Determine the [X, Y] coordinate at the center of the cell enclosing the given text.  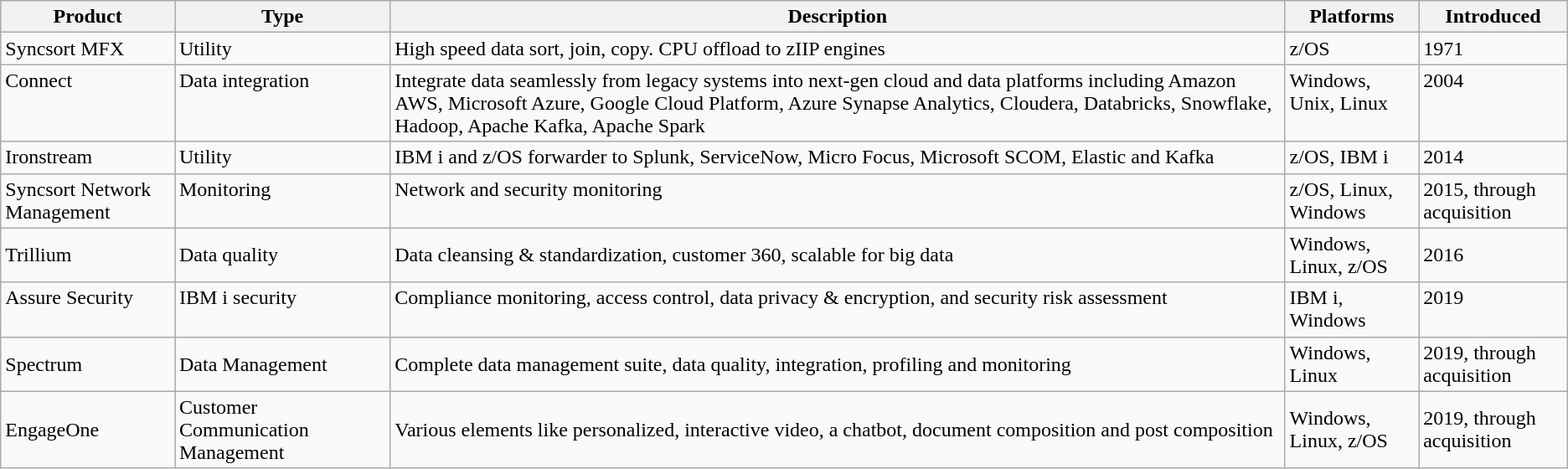
Syncsort Network Management [88, 201]
IBM i and z/OS forwarder to Splunk, ServiceNow, Micro Focus, Microsoft SCOM, Elastic and Kafka [838, 157]
High speed data sort, join, copy. CPU offload to zIIP engines [838, 49]
Various elements like personalized, interactive video, a chatbot, document composition and post composition [838, 430]
2014 [1493, 157]
Type [281, 17]
EngageOne [88, 430]
Complete data management suite, data quality, integration, profiling and monitoring [838, 363]
Customer Communication Management [281, 430]
Spectrum [88, 363]
z/OS, Linux, Windows [1352, 201]
Windows, Linux [1352, 363]
Description [838, 17]
Introduced [1493, 17]
z/OS, IBM i [1352, 157]
Network and security monitoring [838, 201]
Connect [88, 103]
2016 [1493, 255]
Data Management [281, 363]
2019 [1493, 310]
Product [88, 17]
Assure Security [88, 310]
Data cleansing & standardization, customer 360, scalable for big data [838, 255]
1971 [1493, 49]
Syncsort MFX [88, 49]
z/OS [1352, 49]
Data quality [281, 255]
IBM i security [281, 310]
2004 [1493, 103]
Ironstream [88, 157]
Trillium [88, 255]
Data integration [281, 103]
Monitoring [281, 201]
IBM i, Windows [1352, 310]
Windows, Unix, Linux [1352, 103]
Platforms [1352, 17]
2015, through acquisition [1493, 201]
Compliance monitoring, access control, data privacy & encryption, and security risk assessment [838, 310]
